Identify which cell holds the provided text, then report its (x, y) central coordinate. 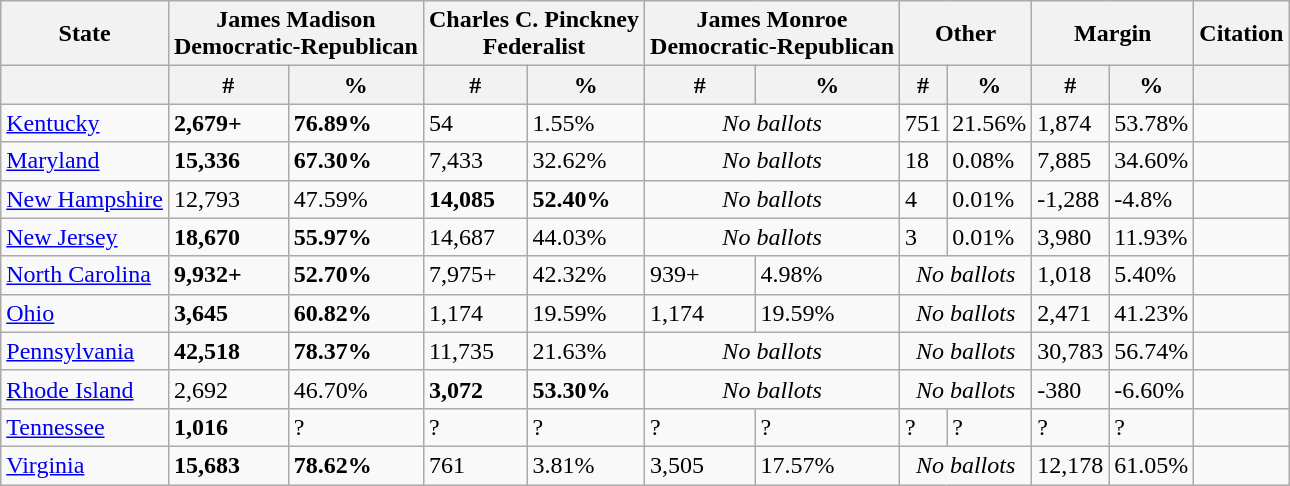
78.37% (356, 351)
18,670 (228, 237)
3 (924, 237)
Maryland (85, 161)
41.23% (1152, 313)
2,679+ (228, 123)
17.57% (828, 465)
3,505 (700, 465)
3,980 (1070, 237)
5.40% (1152, 275)
-1,288 (1070, 199)
1,874 (1070, 123)
New Hampshire (85, 199)
9,932+ (228, 275)
55.97% (356, 237)
42.32% (586, 275)
3.81% (586, 465)
Pennsylvania (85, 351)
3,072 (475, 389)
Rhode Island (85, 389)
James MadisonDemocratic-Republican (296, 34)
76.89% (356, 123)
52.40% (586, 199)
Citation (1242, 34)
53.78% (1152, 123)
67.30% (356, 161)
Margin (1113, 34)
North Carolina (85, 275)
751 (924, 123)
-4.8% (1152, 199)
11.93% (1152, 237)
2,692 (228, 389)
Charles C. PinckneyFederalist (534, 34)
Virginia (85, 465)
60.82% (356, 313)
939+ (700, 275)
Tennessee (85, 427)
61.05% (1152, 465)
52.70% (356, 275)
7,975+ (475, 275)
14,085 (475, 199)
21.63% (586, 351)
State (85, 34)
12,178 (1070, 465)
James MonroeDemocratic-Republican (772, 34)
761 (475, 465)
15,683 (228, 465)
1,016 (228, 427)
1.55% (586, 123)
46.70% (356, 389)
New Jersey (85, 237)
21.56% (990, 123)
78.62% (356, 465)
Ohio (85, 313)
-380 (1070, 389)
44.03% (586, 237)
42,518 (228, 351)
4 (924, 199)
3,645 (228, 313)
53.30% (586, 389)
2,471 (1070, 313)
Kentucky (85, 123)
56.74% (1152, 351)
30,783 (1070, 351)
1,018 (1070, 275)
32.62% (586, 161)
47.59% (356, 199)
15,336 (228, 161)
0.08% (990, 161)
Other (966, 34)
7,885 (1070, 161)
12,793 (228, 199)
7,433 (475, 161)
54 (475, 123)
11,735 (475, 351)
18 (924, 161)
-6.60% (1152, 389)
4.98% (828, 275)
14,687 (475, 237)
34.60% (1152, 161)
